Return the (X, Y) coordinate for the center point of the cell that contains the specified text.  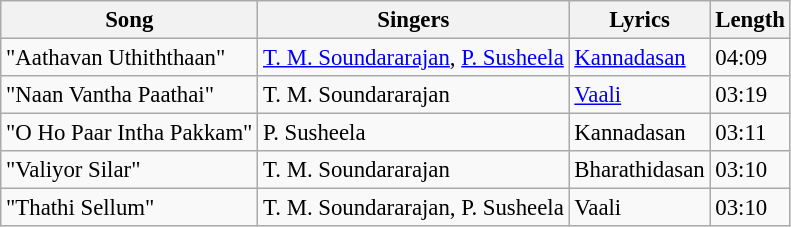
03:11 (750, 133)
04:09 (750, 58)
Singers (414, 20)
"Thathi Sellum" (130, 208)
"Naan Vantha Paathai" (130, 95)
Length (750, 20)
Song (130, 20)
Lyrics (640, 20)
P. Susheela (414, 133)
"O Ho Paar Intha Pakkam" (130, 133)
03:19 (750, 95)
"Valiyor Silar" (130, 170)
Bharathidasan (640, 170)
"Aathavan Uthiththaan" (130, 58)
